Return the (X, Y) coordinate for the center point of the cell that contains the specified text.  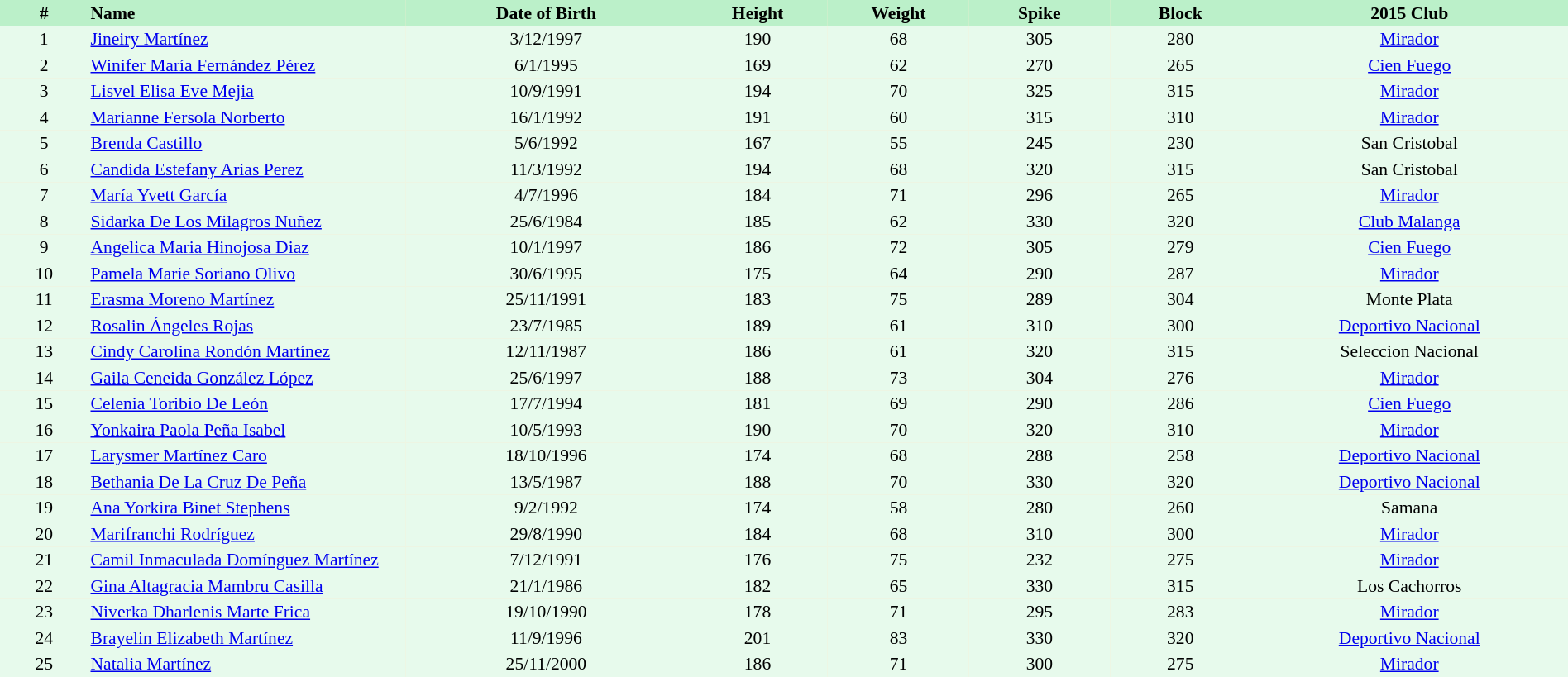
Rosalin Ángeles Rojas (246, 326)
258 (1180, 456)
17 (44, 456)
18 (44, 482)
65 (898, 586)
Pamela Marie Soriano Olivo (246, 274)
191 (758, 117)
169 (758, 65)
5 (44, 144)
14 (44, 378)
25/11/1991 (546, 299)
3 (44, 91)
176 (758, 560)
289 (1040, 299)
21 (44, 560)
7/12/1991 (546, 560)
Camil Inmaculada Domínguez Martínez (246, 560)
5/6/1992 (546, 144)
58 (898, 508)
60 (898, 117)
270 (1040, 65)
Marianne Fersola Norberto (246, 117)
Brenda Castillo (246, 144)
Club Malanga (1409, 222)
17/7/1994 (546, 403)
10/9/1991 (546, 91)
Winifer María Fernández Pérez (246, 65)
16/1/1992 (546, 117)
8 (44, 222)
29/8/1990 (546, 534)
295 (1040, 612)
286 (1180, 403)
230 (1180, 144)
25/6/1984 (546, 222)
6 (44, 169)
178 (758, 612)
18/10/1996 (546, 456)
Samana (1409, 508)
4/7/1996 (546, 195)
25/6/1997 (546, 378)
232 (1040, 560)
Date of Birth (546, 13)
72 (898, 248)
69 (898, 403)
10/5/1993 (546, 430)
64 (898, 274)
20 (44, 534)
13/5/1987 (546, 482)
Candida Estefany Arias Perez (246, 169)
Yonkaira Paola Peña Isabel (246, 430)
Name (246, 13)
182 (758, 586)
11 (44, 299)
283 (1180, 612)
# (44, 13)
19 (44, 508)
24 (44, 638)
325 (1040, 91)
30/6/1995 (546, 274)
15 (44, 403)
16 (44, 430)
Seleccion Nacional (1409, 352)
181 (758, 403)
Spike (1040, 13)
Los Cachorros (1409, 586)
276 (1180, 378)
Niverka Dharlenis Marte Frica (246, 612)
245 (1040, 144)
Larysmer Martínez Caro (246, 456)
11/3/1992 (546, 169)
3/12/1997 (546, 40)
4 (44, 117)
22 (44, 586)
296 (1040, 195)
Weight (898, 13)
9 (44, 248)
260 (1180, 508)
Cindy Carolina Rondón Martínez (246, 352)
Bethania De La Cruz De Peña (246, 482)
11/9/1996 (546, 638)
201 (758, 638)
Marifranchi Rodríguez (246, 534)
83 (898, 638)
73 (898, 378)
2 (44, 65)
287 (1180, 274)
María Yvett García (246, 195)
6/1/1995 (546, 65)
Jineiry Martínez (246, 40)
10 (44, 274)
Gaila Ceneida González López (246, 378)
13 (44, 352)
10/1/1997 (546, 248)
23/7/1985 (546, 326)
19/10/1990 (546, 612)
21/1/1986 (546, 586)
185 (758, 222)
Angelica Maria Hinojosa Diaz (246, 248)
Sidarka De Los Milagros Nuñez (246, 222)
7 (44, 195)
175 (758, 274)
Erasma Moreno Martínez (246, 299)
Monte Plata (1409, 299)
Height (758, 13)
55 (898, 144)
12 (44, 326)
183 (758, 299)
9/2/1992 (546, 508)
23 (44, 612)
167 (758, 144)
288 (1040, 456)
Block (1180, 13)
Ana Yorkira Binet Stephens (246, 508)
Gina Altagracia Mambru Casilla (246, 586)
Brayelin Elizabeth Martínez (246, 638)
1 (44, 40)
2015 Club (1409, 13)
Lisvel Elisa Eve Mejia (246, 91)
Celenia Toribio De León (246, 403)
12/11/1987 (546, 352)
275 (1180, 560)
189 (758, 326)
279 (1180, 248)
